Detect which cell encompasses the target text, then output its [X, Y] center coordinate. 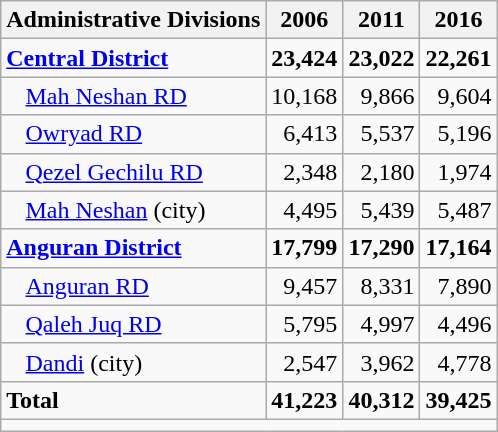
9,866 [382, 96]
4,778 [458, 362]
2,180 [382, 172]
Anguran District [134, 248]
2,348 [304, 172]
2011 [382, 20]
6,413 [304, 134]
9,457 [304, 286]
Qaleh Juq RD [134, 324]
4,495 [304, 210]
2,547 [304, 362]
5,487 [458, 210]
17,290 [382, 248]
4,496 [458, 324]
40,312 [382, 400]
5,439 [382, 210]
5,196 [458, 134]
Central District [134, 58]
22,261 [458, 58]
23,424 [304, 58]
Owryad RD [134, 134]
Dandi (city) [134, 362]
Mah Neshan (city) [134, 210]
3,962 [382, 362]
Mah Neshan RD [134, 96]
2006 [304, 20]
17,164 [458, 248]
8,331 [382, 286]
17,799 [304, 248]
41,223 [304, 400]
Total [134, 400]
39,425 [458, 400]
Anguran RD [134, 286]
5,537 [382, 134]
4,997 [382, 324]
Administrative Divisions [134, 20]
10,168 [304, 96]
2016 [458, 20]
7,890 [458, 286]
23,022 [382, 58]
5,795 [304, 324]
1,974 [458, 172]
9,604 [458, 96]
Qezel Gechilu RD [134, 172]
